Detect which cell encompasses the target text, then output its (X, Y) center coordinate. 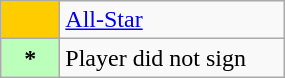
Player did not sign (172, 58)
All-Star (172, 20)
* (30, 58)
